Locate the cell with the specified text and output its [x, y] center coordinate. 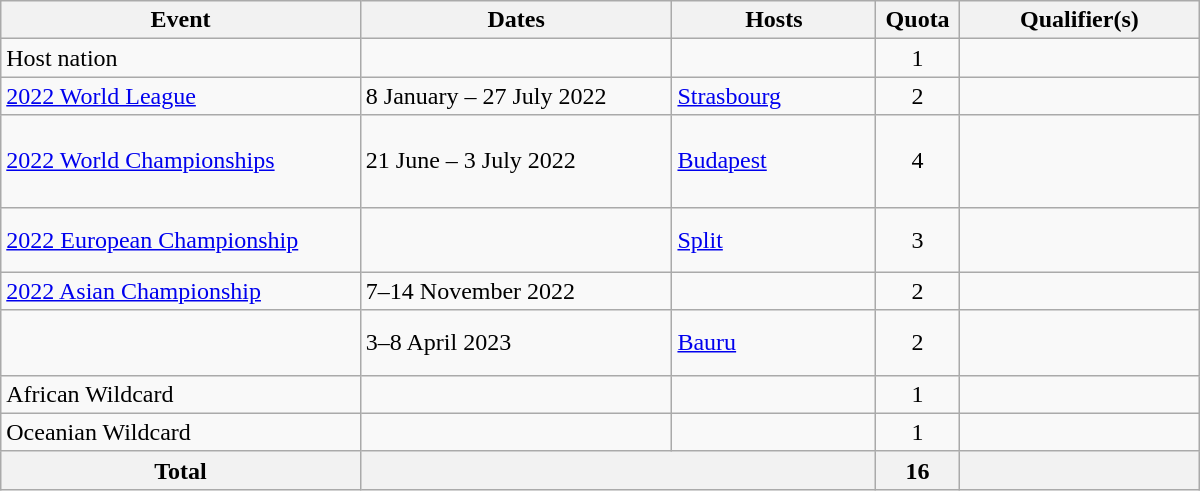
2022 European Championship [181, 240]
Budapest [774, 161]
Dates [516, 20]
African Wildcard [181, 394]
Event [181, 20]
21 June – 3 July 2022 [516, 161]
Host nation [181, 58]
Bauru [774, 342]
7–14 November 2022 [516, 291]
3 [918, 240]
Split [774, 240]
3–8 April 2023 [516, 342]
Oceanian Wildcard [181, 432]
Hosts [774, 20]
16 [918, 470]
Strasbourg [774, 96]
2022 World League [181, 96]
4 [918, 161]
2022 World Championships [181, 161]
Qualifier(s) [1080, 20]
Total [181, 470]
2022 Asian Championship [181, 291]
8 January – 27 July 2022 [516, 96]
Quota [918, 20]
